Capture the cell that displays the provided text and extract its (X, Y) central coordinate. 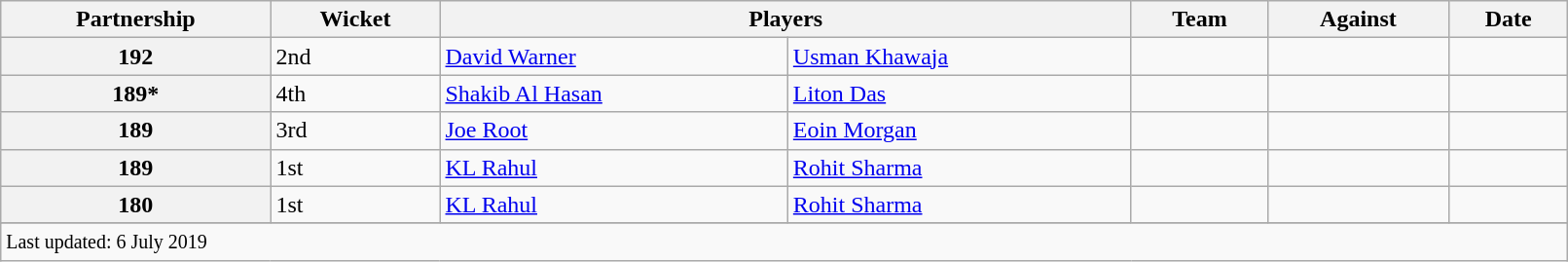
Last updated: 6 July 2019 (784, 242)
Partnership (136, 19)
3rd (355, 131)
2nd (355, 56)
180 (136, 205)
Team (1199, 19)
Against (1358, 19)
Usman Khawaja (960, 56)
Shakib Al Hasan (613, 94)
192 (136, 56)
Wicket (355, 19)
189* (136, 94)
Liton Das (960, 94)
4th (355, 94)
Players (785, 19)
Date (1508, 19)
David Warner (613, 56)
Eoin Morgan (960, 131)
Joe Root (613, 131)
